Output the (x, y) coordinate of the center of the cell containing the given text.  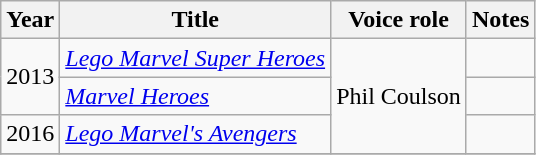
Year (30, 20)
Lego Marvel Super Heroes (196, 58)
Marvel Heroes (196, 96)
Notes (500, 20)
Lego Marvel's Avengers (196, 134)
2013 (30, 77)
Voice role (399, 20)
2016 (30, 134)
Phil Coulson (399, 96)
Title (196, 20)
